Return [X, Y] of the center of cell containing provided text 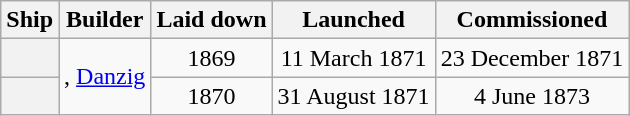
, Danzig [105, 77]
Launched [354, 20]
4 June 1873 [532, 96]
Ship [30, 20]
Builder [105, 20]
1869 [212, 58]
11 March 1871 [354, 58]
31 August 1871 [354, 96]
1870 [212, 96]
Commissioned [532, 20]
23 December 1871 [532, 58]
Laid down [212, 20]
